For the text-containing cell, return its midpoint in (X, Y) coordinate format. 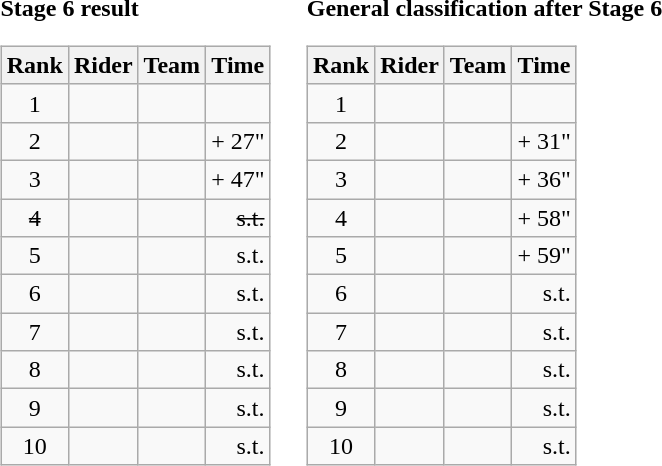
+ 27" (238, 141)
+ 58" (544, 217)
+ 36" (544, 179)
+ 47" (238, 179)
+ 59" (544, 256)
+ 31" (544, 141)
